Search for the cell housing the specified text and yield its [x, y] center coordinate. 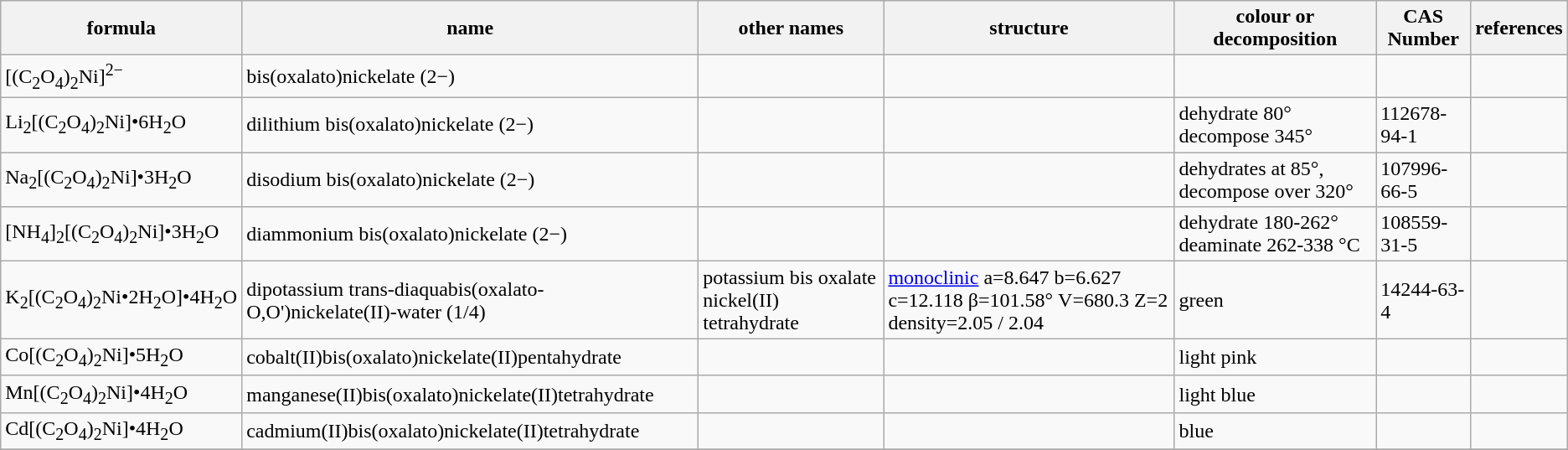
name [471, 28]
other names [791, 28]
diammonium bis(oxalato)nickelate (2−) [471, 235]
dehydrate 180-262° deaminate 262-338 °C [1275, 235]
Cd[(C2O4)2Ni]•4H2O [121, 432]
formula [121, 28]
[(C2O4)2Ni]2− [121, 77]
14244-63-4 [1424, 300]
blue [1275, 432]
light pink [1275, 357]
dipotassium trans-diaquabis(oxalato-O,O')nickelate(II)-water (1/4) [471, 300]
dehydrate 80° decompose 345° [1275, 126]
Na2[(C2O4)2Ni]•3H2O [121, 179]
CAS Number [1424, 28]
Li2[(C2O4)2Ni]•6H2O [121, 126]
potassium bis oxalate nickel(II) tetrahydrate [791, 300]
monoclinic a=8.647 b=6.627 c=12.118 β=101.58° V=680.3 Z=2 density=2.05 / 2.04 [1029, 300]
manganese(II)bis(oxalato)nickelate(II)tetrahydrate [471, 394]
108559-31-5 [1424, 235]
K2[(C2O4)2Ni•2H2O]•4H2O [121, 300]
cadmium(II)bis(oxalato)nickelate(II)tetrahydrate [471, 432]
[NH4]2[(C2O4)2Ni]•3H2O [121, 235]
dehydrates at 85°, decompose over 320° [1275, 179]
cobalt(II)bis(oxalato)nickelate(II)pentahydrate [471, 357]
dilithium bis(oxalato)nickelate (2−) [471, 126]
disodium bis(oxalato)nickelate (2−) [471, 179]
Mn[(C2O4)2Ni]•4H2O [121, 394]
107996-66-5 [1424, 179]
references [1519, 28]
green [1275, 300]
Co[(C2O4)2Ni]•5H2O [121, 357]
structure [1029, 28]
bis(oxalato)nickelate (2−) [471, 77]
112678-94-1 [1424, 126]
light blue [1275, 394]
colour or decomposition [1275, 28]
